Pinpoint the cell where the given text exists, returning its (X, Y) midpoint coordinate. 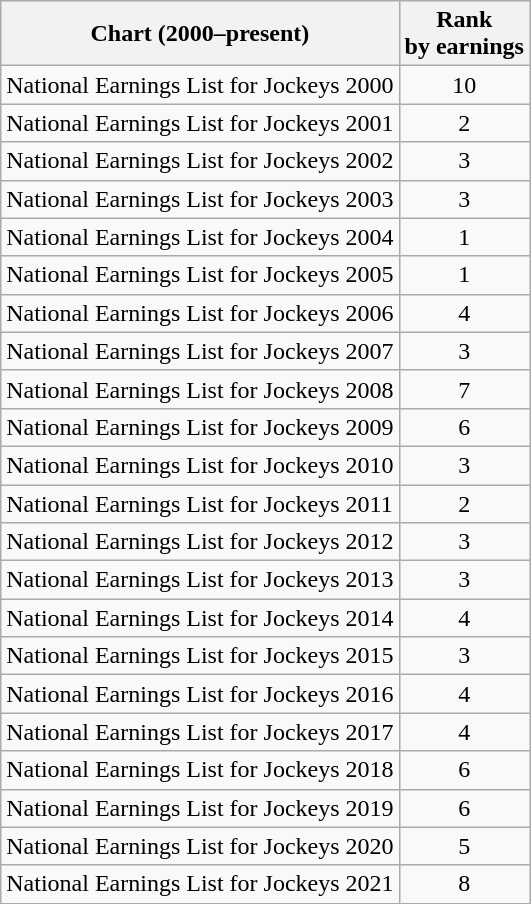
National Earnings List for Jockeys 2020 (200, 846)
National Earnings List for Jockeys 2009 (200, 427)
National Earnings List for Jockeys 2013 (200, 580)
National Earnings List for Jockeys 2021 (200, 884)
National Earnings List for Jockeys 2001 (200, 123)
National Earnings List for Jockeys 2014 (200, 618)
National Earnings List for Jockeys 2000 (200, 85)
National Earnings List for Jockeys 2010 (200, 465)
National Earnings List for Jockeys 2005 (200, 275)
National Earnings List for Jockeys 2012 (200, 542)
5 (464, 846)
7 (464, 389)
10 (464, 85)
National Earnings List for Jockeys 2016 (200, 694)
Chart (2000–present) (200, 34)
National Earnings List for Jockeys 2007 (200, 351)
National Earnings List for Jockeys 2019 (200, 808)
National Earnings List for Jockeys 2017 (200, 732)
National Earnings List for Jockeys 2008 (200, 389)
8 (464, 884)
National Earnings List for Jockeys 2018 (200, 770)
National Earnings List for Jockeys 2011 (200, 503)
Rankby earnings (464, 34)
National Earnings List for Jockeys 2004 (200, 237)
National Earnings List for Jockeys 2003 (200, 199)
National Earnings List for Jockeys 2006 (200, 313)
National Earnings List for Jockeys 2015 (200, 656)
National Earnings List for Jockeys 2002 (200, 161)
